Identify which cell holds the provided text, then report its [x, y] central coordinate. 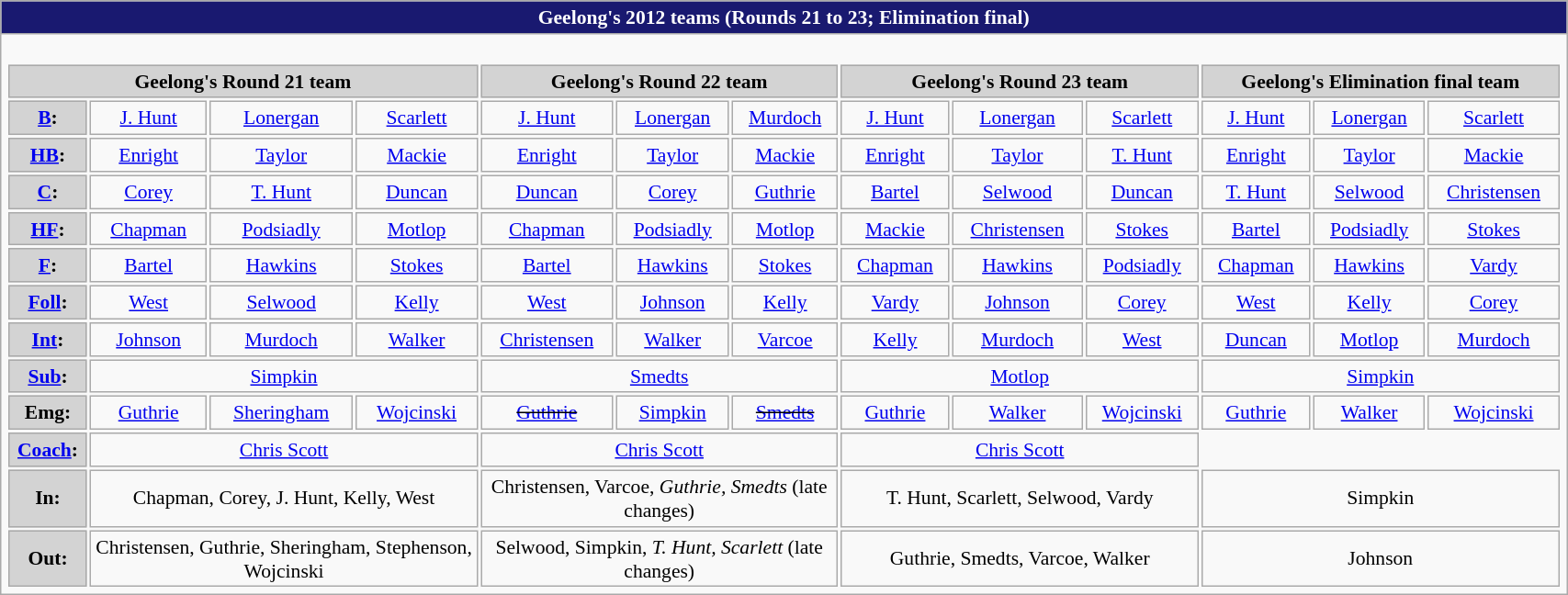
B: [48, 118]
Foll: [48, 303]
F: [48, 266]
Guthrie, Smedts, Varcoe, Walker [1020, 558]
Coach: [48, 450]
Christensen, Varcoe, Guthrie, Smedts (late changes) [660, 500]
Geelong's Round 21 team [243, 81]
Geelong's 2012 teams (Rounds 21 to 23; Elimination final) [784, 17]
HF: [48, 230]
Chapman, Corey, J. Hunt, Kelly, West [284, 500]
Int: [48, 340]
Geelong's Round 23 team [1020, 81]
Geelong's Round 22 team [660, 81]
Out: [48, 558]
Sub: [48, 376]
Sheringham [281, 413]
C: [48, 193]
Christensen, Guthrie, Sheringham, Stephenson, Wojcinski [284, 558]
T. Hunt, Scarlett, Selwood, Vardy [1020, 500]
Geelong's Elimination final team [1381, 81]
Selwood, Simpkin, T. Hunt, Scarlett (late changes) [660, 558]
In: [48, 500]
Varcoe [785, 340]
Emg: [48, 413]
HB: [48, 156]
